Output the (X, Y) coordinate of the center of the cell containing the given text.  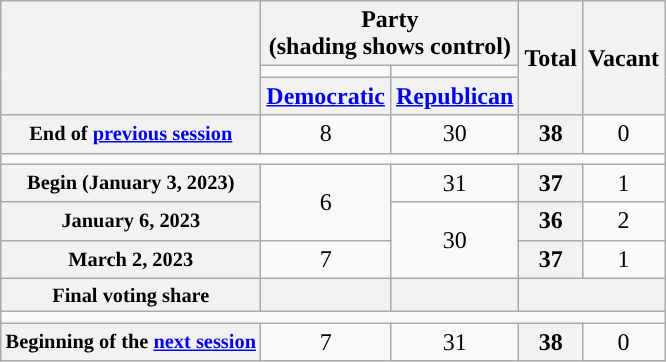
Beginning of the next session (131, 342)
Republican (454, 96)
Democratic (326, 96)
Party(shading shows control) (390, 34)
Final voting share (131, 295)
January 6, 2023 (131, 221)
Vacant (623, 58)
March 2, 2023 (131, 259)
End of previous session (131, 134)
Begin (January 3, 2023) (131, 183)
Total (551, 58)
36 (551, 221)
8 (326, 134)
6 (326, 202)
2 (623, 221)
